Provide the [X, Y] coordinate of the cell's center where the given text is located.  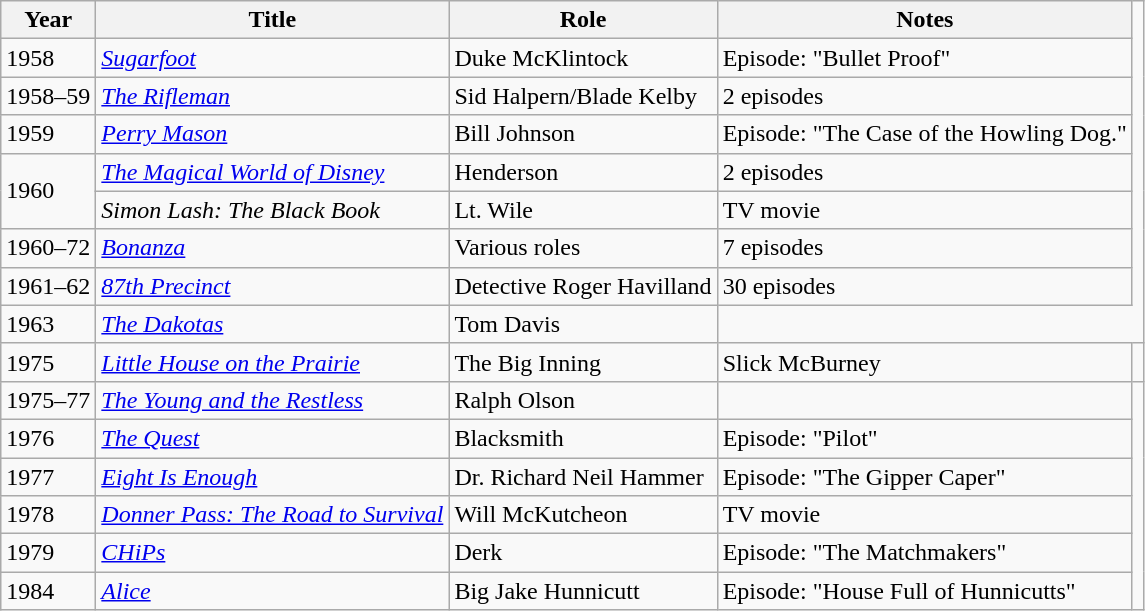
1975 [48, 362]
Detective Roger Havilland [583, 286]
Episode: "Pilot" [924, 438]
Episode: "Bullet Proof" [924, 58]
1978 [48, 515]
CHiPs [272, 553]
1958–59 [48, 96]
The Dakotas [272, 324]
Various roles [583, 248]
Eight Is Enough [272, 477]
1984 [48, 591]
7 episodes [924, 248]
30 episodes [924, 286]
The Quest [272, 438]
1979 [48, 553]
Year [48, 20]
The Big Inning [583, 362]
Episode: "House Full of Hunnicutts" [924, 591]
Sugarfoot [272, 58]
Role [583, 20]
1960–72 [48, 248]
1976 [48, 438]
The Rifleman [272, 96]
Notes [924, 20]
Blacksmith [583, 438]
Episode: "The Case of the Howling Dog." [924, 134]
Episode: "The Gipper Caper" [924, 477]
Simon Lash: The Black Book [272, 210]
Alice [272, 591]
1977 [48, 477]
Dr. Richard Neil Hammer [583, 477]
The Magical World of Disney [272, 172]
Donner Pass: The Road to Survival [272, 515]
Duke McKlintock [583, 58]
Will McKutcheon [583, 515]
The Young and the Restless [272, 400]
Lt. Wile [583, 210]
1960 [48, 191]
1961–62 [48, 286]
1958 [48, 58]
87th Precinct [272, 286]
Episode: "The Matchmakers" [924, 553]
Title [272, 20]
Ralph Olson [583, 400]
Sid Halpern/Blade Kelby [583, 96]
Slick McBurney [924, 362]
Tom Davis [583, 324]
Bill Johnson [583, 134]
Big Jake Hunnicutt [583, 591]
Henderson [583, 172]
1963 [48, 324]
Perry Mason [272, 134]
Derk [583, 553]
Little House on the Prairie [272, 362]
1959 [48, 134]
Bonanza [272, 248]
1975–77 [48, 400]
